Determine the [X, Y] coordinate at the center of the cell enclosing the given text.  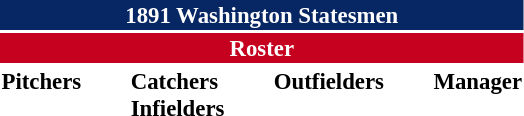
Roster [262, 48]
1891 Washington Statesmen [262, 15]
